Pinpoint the cell where the given text exists, returning its (x, y) midpoint coordinate. 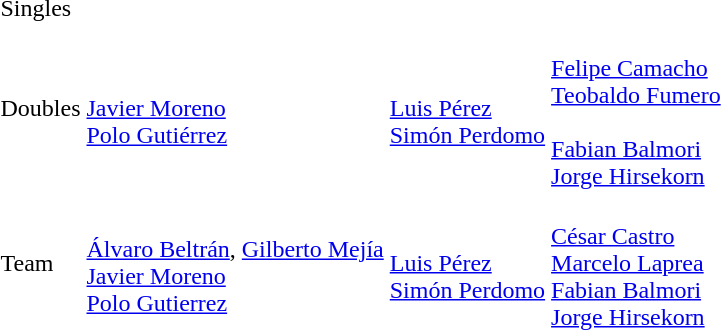
Luis PérezSimón Perdomo (467, 108)
Javier MorenoPolo Gutiérrez (235, 108)
